Scan for the cell matching the given text and deliver its (x, y) coordinate at center. 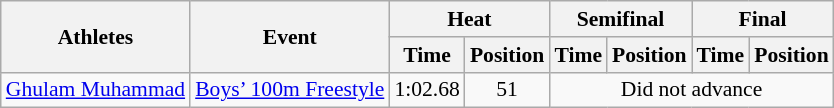
51 (507, 90)
1:02.68 (426, 90)
Heat (469, 19)
Semifinal (620, 19)
Ghulam Muhammad (96, 90)
Event (290, 36)
Athletes (96, 36)
Did not advance (691, 90)
Final (763, 19)
Boys’ 100m Freestyle (290, 90)
